Determine the [X, Y] coordinate at the center of the cell enclosing the given text.  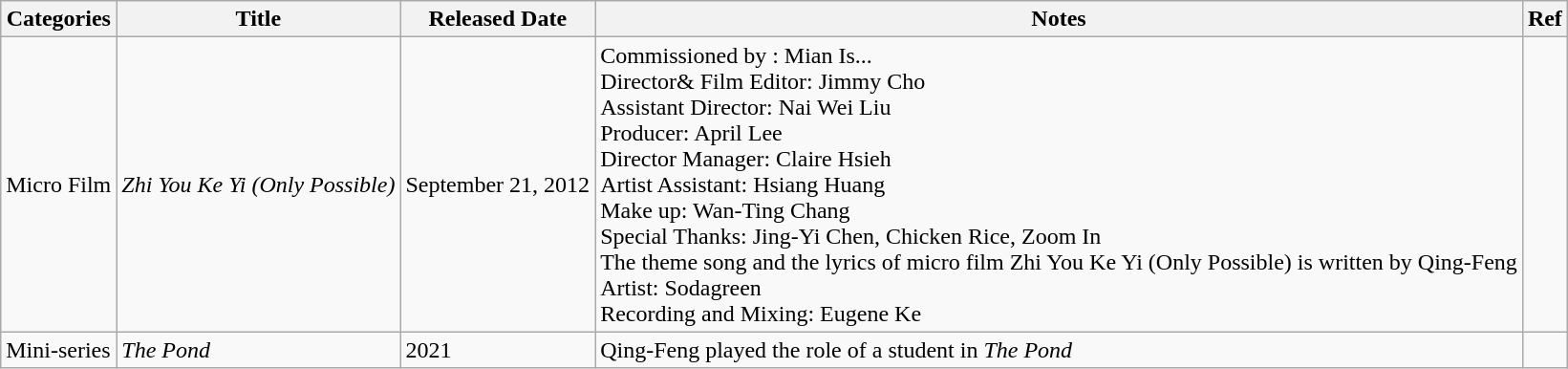
Micro Film [59, 184]
Zhi You Ke Yi (Only Possible) [258, 184]
The Pond [258, 350]
Released Date [498, 19]
Title [258, 19]
Ref [1544, 19]
2021 [498, 350]
Categories [59, 19]
Qing-Feng played the role of a student in The Pond [1059, 350]
Notes [1059, 19]
September 21, 2012 [498, 184]
Mini-series [59, 350]
